Locate the cell with the specified text and output its [x, y] center coordinate. 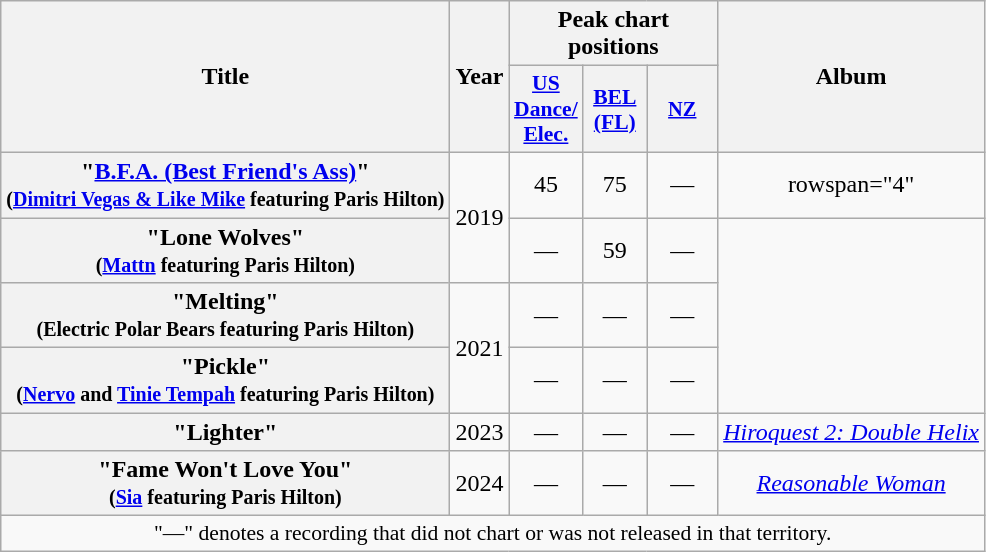
"Lone Wolves"(Mattn featuring Paris Hilton) [226, 250]
Reasonable Woman [852, 484]
75 [615, 184]
2021 [480, 348]
Album [852, 77]
2019 [480, 217]
NZ [682, 110]
"Melting"(Electric Polar Bears featuring Paris Hilton) [226, 316]
"Fame Won't Love You"(Sia featuring Paris Hilton) [226, 484]
2023 [480, 432]
"B.F.A. (Best Friend's Ass)"(Dimitri Vegas & Like Mike featuring Paris Hilton) [226, 184]
2024 [480, 484]
45 [546, 184]
Year [480, 77]
59 [615, 250]
"Pickle"(Nervo and Tinie Tempah featuring Paris Hilton) [226, 380]
rowspan="4" [852, 184]
USDance/Elec. [546, 110]
Hiroquest 2: Double Helix [852, 432]
Peak chart positions [614, 34]
BEL(FL) [615, 110]
"—" denotes a recording that did not chart or was not released in that territory. [493, 534]
Title [226, 77]
"Lighter" [226, 432]
